Identify which cell holds the provided text, then report its [X, Y] central coordinate. 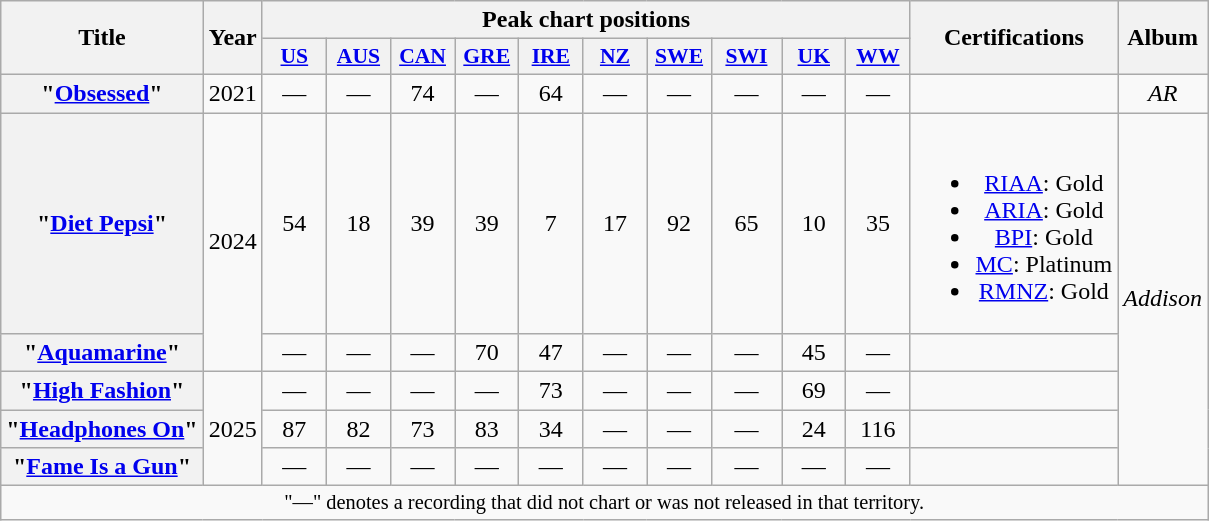
AUS [358, 57]
2021 [232, 93]
Certifications [1014, 38]
18 [358, 222]
"Diet Pepsi" [102, 222]
"Fame Is a Gun" [102, 467]
83 [487, 429]
34 [551, 429]
IRE [551, 57]
54 [294, 222]
87 [294, 429]
64 [551, 93]
45 [814, 353]
CAN [423, 57]
GRE [487, 57]
"—" denotes a recording that did not chart or was not released in that territory. [604, 503]
Title [102, 38]
65 [746, 222]
116 [878, 429]
Album [1163, 38]
82 [358, 429]
WW [878, 57]
Year [232, 38]
Peak chart positions [586, 20]
"Headphones On" [102, 429]
17 [615, 222]
74 [423, 93]
UK [814, 57]
35 [878, 222]
"Obsessed" [102, 93]
AR [1163, 93]
7 [551, 222]
SWI [746, 57]
US [294, 57]
2025 [232, 429]
92 [679, 222]
69 [814, 391]
Addison [1163, 298]
47 [551, 353]
2024 [232, 242]
70 [487, 353]
NZ [615, 57]
RIAA: GoldARIA: GoldBPI: GoldMC: PlatinumRMNZ: Gold [1014, 222]
"High Fashion" [102, 391]
SWE [679, 57]
"Aquamarine" [102, 353]
24 [814, 429]
10 [814, 222]
